Search for the cell housing the specified text and yield its [x, y] center coordinate. 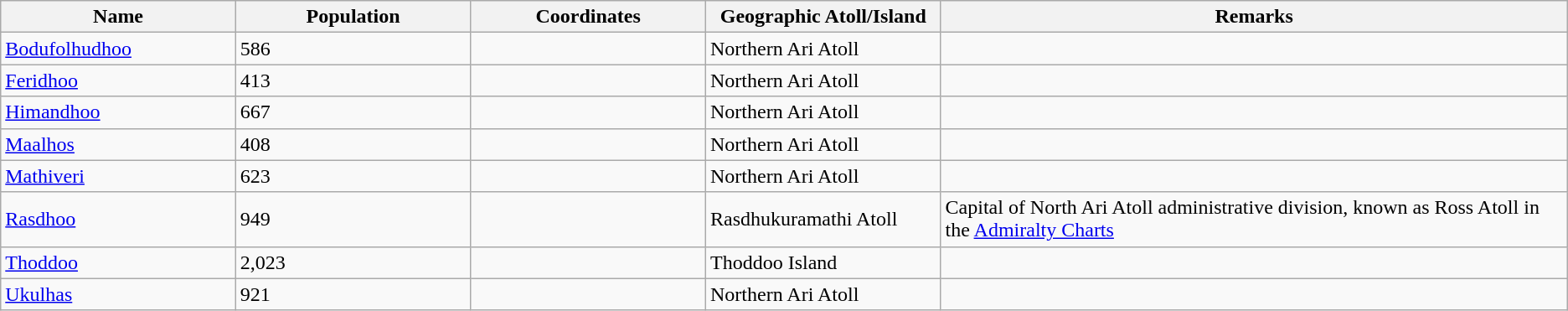
413 [353, 80]
667 [353, 112]
Mathiveri [119, 176]
2,023 [353, 262]
Himandhoo [119, 112]
Thoddoo [119, 262]
623 [353, 176]
Remarks [1254, 17]
949 [353, 220]
Geographic Atoll/Island [823, 17]
Thoddoo Island [823, 262]
408 [353, 144]
Ukulhas [119, 294]
921 [353, 294]
Rasdhukuramathi Atoll [823, 220]
Maalhos [119, 144]
Bodufolhudhoo [119, 49]
Capital of North Ari Atoll administrative division, known as Ross Atoll in the Admiralty Charts [1254, 220]
586 [353, 49]
Feridhoo [119, 80]
Population [353, 17]
Coordinates [588, 17]
Rasdhoo [119, 220]
Name [119, 17]
